Pinpoint the cell where the given text exists, returning its (x, y) midpoint coordinate. 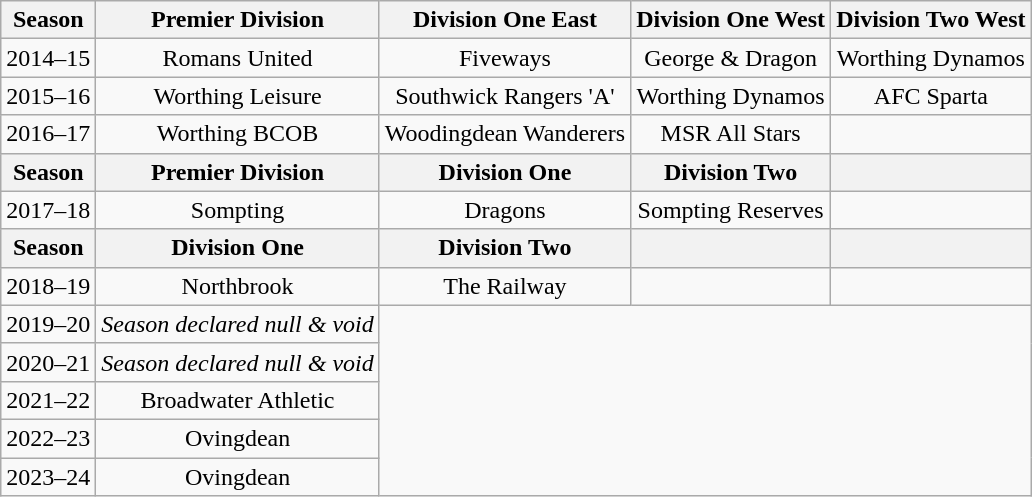
2015–16 (48, 96)
2017–18 (48, 210)
2018–19 (48, 286)
The Railway (504, 286)
2019–20 (48, 324)
Northbrook (238, 286)
Woodingdean Wanderers (504, 134)
Fiveways (504, 58)
Sompting (238, 210)
2016–17 (48, 134)
Broadwater Athletic (238, 400)
Division Two West (931, 20)
Sompting Reserves (731, 210)
Division One East (504, 20)
Romans United (238, 58)
2020–21 (48, 362)
2022–23 (48, 438)
Division One West (731, 20)
Worthing BCOB (238, 134)
Worthing Leisure (238, 96)
George & Dragon (731, 58)
MSR All Stars (731, 134)
2023–24 (48, 477)
2014–15 (48, 58)
2021–22 (48, 400)
AFC Sparta (931, 96)
Southwick Rangers 'A' (504, 96)
Dragons (504, 210)
